Provide the [x, y] coordinate of the cell's center where the given text is located.  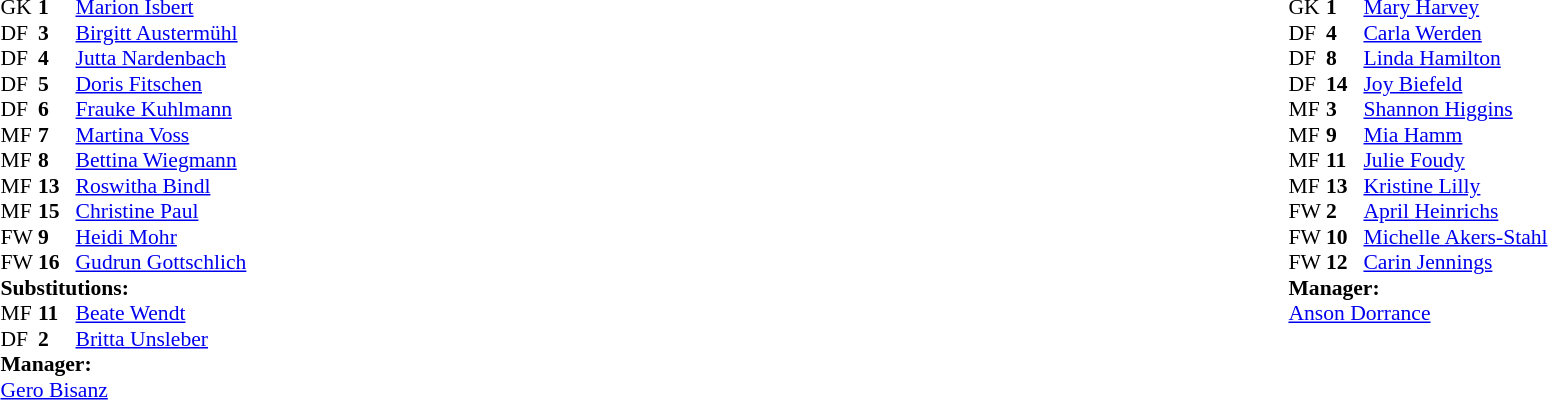
Martina Voss [162, 135]
15 [57, 211]
16 [57, 263]
7 [57, 135]
Bettina Wiegmann [162, 161]
Birgitt Austermühl [162, 33]
April Heinrichs [1455, 211]
Christine Paul [162, 211]
Joy Biefeld [1455, 84]
Frauke Kuhlmann [162, 109]
Britta Unsleber [162, 339]
Michelle Akers-Stahl [1455, 237]
Shannon Higgins [1455, 109]
Substitutions: [123, 288]
Kristine Lilly [1455, 186]
10 [1345, 237]
Jutta Nardenbach [162, 59]
Beate Wendt [162, 313]
5 [57, 84]
Heidi Mohr [162, 237]
14 [1345, 84]
12 [1345, 263]
Doris Fitschen [162, 84]
Julie Foudy [1455, 161]
Carla Werden [1455, 33]
Mia Hamm [1455, 135]
Anson Dorrance [1418, 313]
Gudrun Gottschlich [162, 263]
Linda Hamilton [1455, 59]
Carin Jennings [1455, 263]
6 [57, 109]
Roswitha Bindl [162, 186]
